Extract the [X, Y] coordinate from the center of the cell holding the provided text.  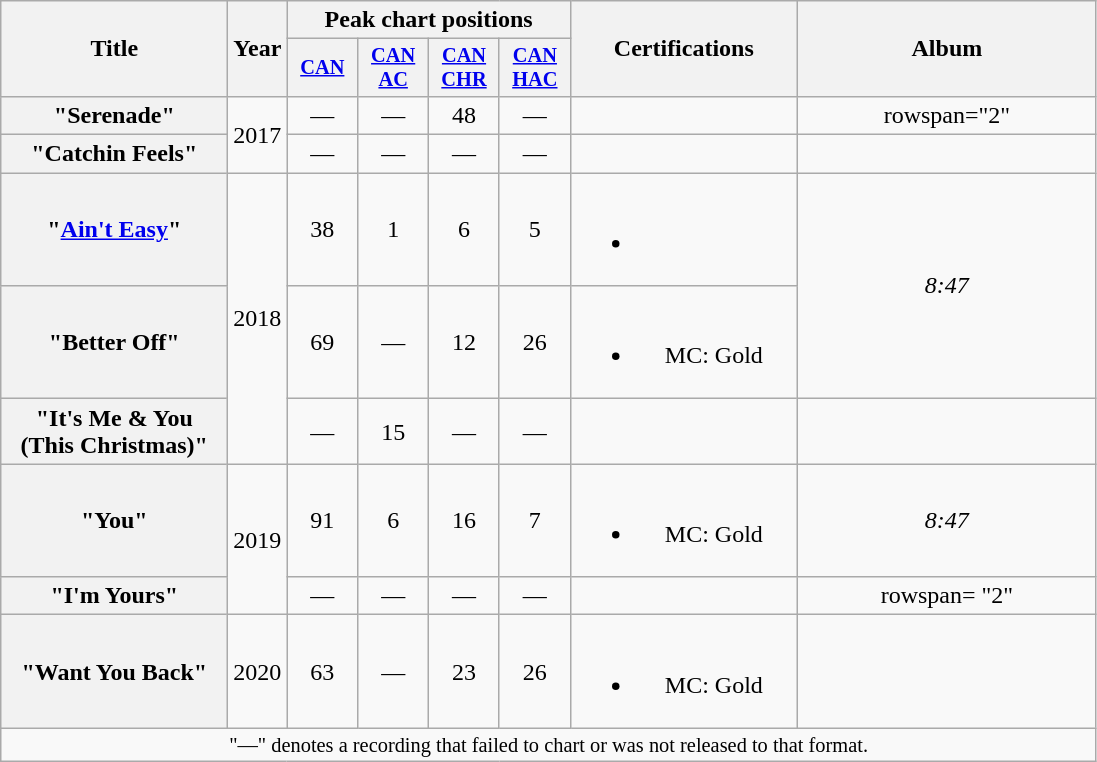
15 [394, 432]
69 [322, 342]
"Ain't Easy" [114, 230]
38 [322, 230]
"Serenade" [114, 115]
Peak chart positions [428, 20]
CAN HAC [534, 68]
12 [464, 342]
rowspan= "2" [946, 596]
63 [322, 672]
"—" denotes a recording that failed to chart or was not released to that format. [549, 745]
CAN AC [394, 68]
"It's Me & You (This Christmas)" [114, 432]
Title [114, 49]
Certifications [684, 49]
7 [534, 520]
2017 [258, 134]
5 [534, 230]
rowspan="2" [946, 115]
23 [464, 672]
Year [258, 49]
1 [394, 230]
16 [464, 520]
Album [946, 49]
2018 [258, 318]
"Want You Back" [114, 672]
"I'm Yours" [114, 596]
"Catchin Feels" [114, 154]
"Better Off" [114, 342]
"You" [114, 520]
CAN [322, 68]
91 [322, 520]
48 [464, 115]
2019 [258, 540]
2020 [258, 672]
CAN CHR [464, 68]
